Extract the (x, y) coordinate from the center of the cell holding the provided text.  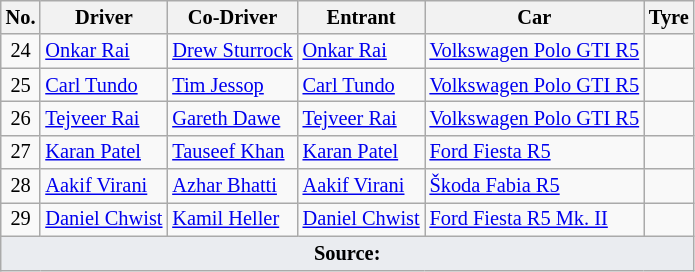
Entrant (362, 17)
Ford Fiesta R5 (534, 152)
25 (21, 85)
Tyre (669, 17)
Car (534, 17)
Drew Sturrock (232, 51)
Co-Driver (232, 17)
27 (21, 152)
Kamil Heller (232, 219)
Driver (104, 17)
28 (21, 186)
Gareth Dawe (232, 118)
26 (21, 118)
Source: (348, 253)
Azhar Bhatti (232, 186)
Tauseef Khan (232, 152)
Škoda Fabia R5 (534, 186)
No. (21, 17)
Tim Jessop (232, 85)
Ford Fiesta R5 Mk. II (534, 219)
24 (21, 51)
29 (21, 219)
